Determine the [x, y] coordinate at the center of the cell enclosing the given text.  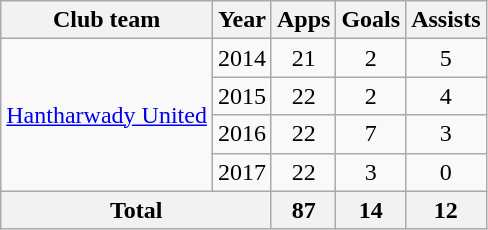
2015 [242, 96]
2014 [242, 58]
21 [303, 58]
4 [446, 96]
0 [446, 172]
Total [136, 210]
Apps [303, 20]
7 [371, 134]
87 [303, 210]
Assists [446, 20]
14 [371, 210]
12 [446, 210]
2017 [242, 172]
Goals [371, 20]
Year [242, 20]
Hantharwady United [107, 115]
Club team [107, 20]
5 [446, 58]
2016 [242, 134]
